Identify which cell holds the provided text, then report its (X, Y) central coordinate. 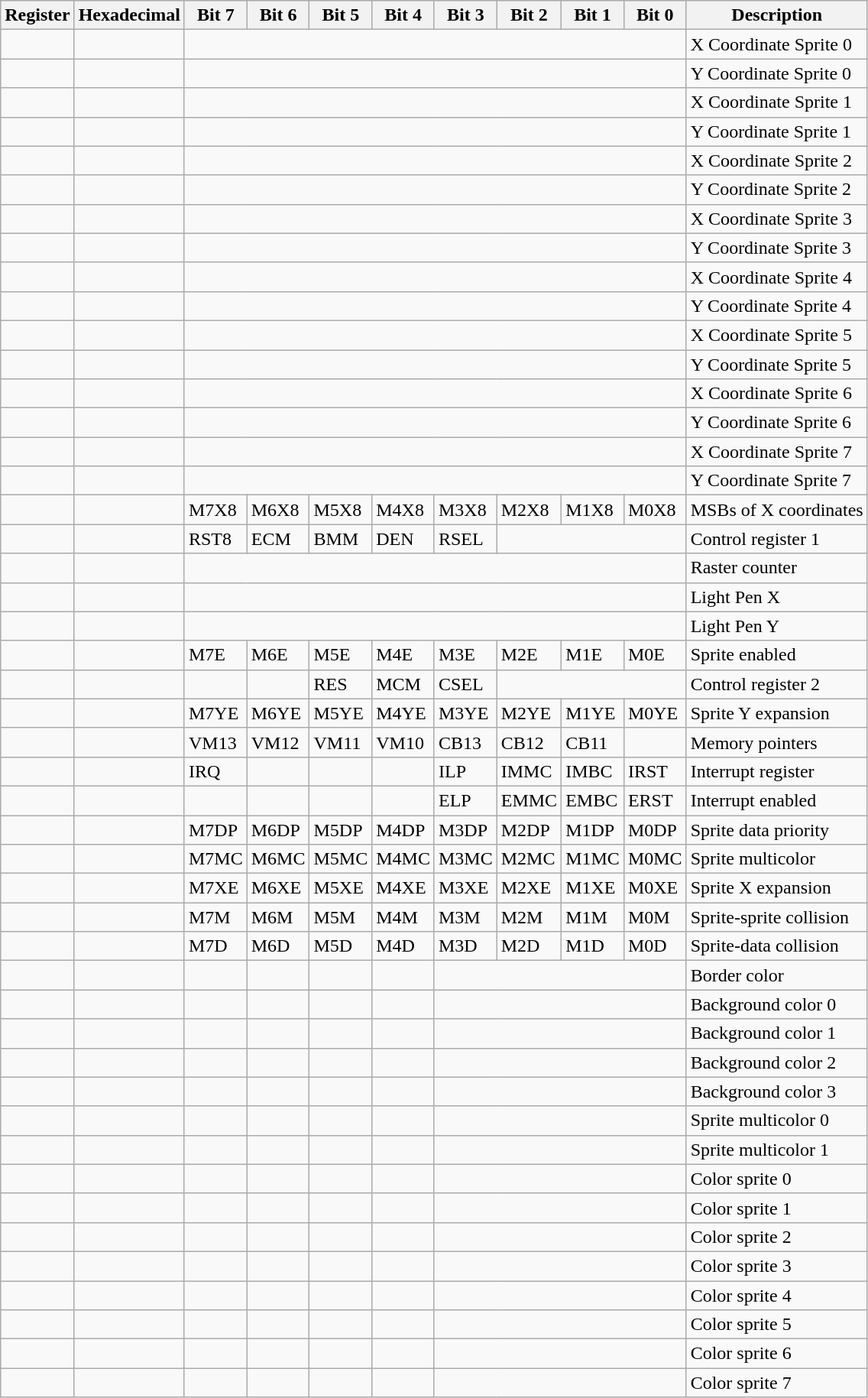
M0E (655, 655)
Background color 0 (776, 1004)
M3XE (465, 888)
Color sprite 6 (776, 1354)
ELP (465, 800)
VM11 (341, 742)
Color sprite 7 (776, 1383)
M5X8 (341, 510)
M5XE (341, 888)
Y Coordinate Sprite 5 (776, 365)
Y Coordinate Sprite 7 (776, 481)
M6MC (278, 859)
M0X8 (655, 510)
Y Coordinate Sprite 3 (776, 248)
M4M (403, 917)
M1M (593, 917)
Y Coordinate Sprite 4 (776, 306)
M2XE (529, 888)
Interrupt register (776, 771)
Control register 1 (776, 539)
M5M (341, 917)
Bit 3 (465, 15)
M2M (529, 917)
Sprite X expansion (776, 888)
M1X8 (593, 510)
M7DP (215, 829)
VM12 (278, 742)
CB13 (465, 742)
Sprite multicolor (776, 859)
M7MC (215, 859)
Light Pen Y (776, 626)
Sprite multicolor 1 (776, 1150)
X Coordinate Sprite 3 (776, 219)
M7YE (215, 713)
M4D (403, 946)
Description (776, 15)
M1XE (593, 888)
Y Coordinate Sprite 1 (776, 131)
IRQ (215, 771)
Y Coordinate Sprite 6 (776, 423)
X Coordinate Sprite 0 (776, 44)
M3DP (465, 829)
VM13 (215, 742)
Bit 4 (403, 15)
M2MC (529, 859)
X Coordinate Sprite 6 (776, 394)
M2D (529, 946)
DEN (403, 539)
BMM (341, 539)
M6D (278, 946)
M6YE (278, 713)
Sprite Y expansion (776, 713)
M5D (341, 946)
M2X8 (529, 510)
M0MC (655, 859)
M3M (465, 917)
M4X8 (403, 510)
Hexadecimal (129, 15)
M0D (655, 946)
Sprite data priority (776, 829)
Background color 3 (776, 1091)
Sprite-data collision (776, 946)
M2E (529, 655)
CB11 (593, 742)
Color sprite 2 (776, 1237)
M6DP (278, 829)
Color sprite 1 (776, 1208)
Register (37, 15)
M7XE (215, 888)
Y Coordinate Sprite 2 (776, 190)
EMBC (593, 800)
Color sprite 0 (776, 1179)
Border color (776, 975)
M3X8 (465, 510)
Background color 1 (776, 1033)
CB12 (529, 742)
M5YE (341, 713)
M1E (593, 655)
M3MC (465, 859)
M6X8 (278, 510)
M0DP (655, 829)
Color sprite 4 (776, 1296)
Bit 1 (593, 15)
M2YE (529, 713)
X Coordinate Sprite 7 (776, 452)
X Coordinate Sprite 2 (776, 161)
M0M (655, 917)
M4E (403, 655)
Light Pen X (776, 597)
MCM (403, 684)
Background color 2 (776, 1062)
M0YE (655, 713)
Bit 5 (341, 15)
Sprite-sprite collision (776, 917)
M0XE (655, 888)
Raster counter (776, 568)
M6E (278, 655)
M3D (465, 946)
Sprite multicolor 0 (776, 1121)
Color sprite 5 (776, 1325)
M6XE (278, 888)
X Coordinate Sprite 1 (776, 102)
Sprite enabled (776, 655)
RES (341, 684)
M7M (215, 917)
IMMC (529, 771)
M1D (593, 946)
Y Coordinate Sprite 0 (776, 73)
M6M (278, 917)
ILP (465, 771)
Bit 0 (655, 15)
M2DP (529, 829)
Bit 7 (215, 15)
ERST (655, 800)
Bit 2 (529, 15)
M7X8 (215, 510)
M4XE (403, 888)
M7E (215, 655)
X Coordinate Sprite 5 (776, 335)
Interrupt enabled (776, 800)
M1MC (593, 859)
ECM (278, 539)
M5DP (341, 829)
MSBs of X coordinates (776, 510)
M4MC (403, 859)
RST8 (215, 539)
M1DP (593, 829)
CSEL (465, 684)
Memory pointers (776, 742)
IMBC (593, 771)
EMMC (529, 800)
M4YE (403, 713)
M1YE (593, 713)
M3YE (465, 713)
M4DP (403, 829)
M5MC (341, 859)
M5E (341, 655)
Color sprite 3 (776, 1266)
IRST (655, 771)
RSEL (465, 539)
VM10 (403, 742)
Control register 2 (776, 684)
M7D (215, 946)
M3E (465, 655)
X Coordinate Sprite 4 (776, 277)
Bit 6 (278, 15)
